Extract the [X, Y] coordinate from the center of the cell holding the provided text.  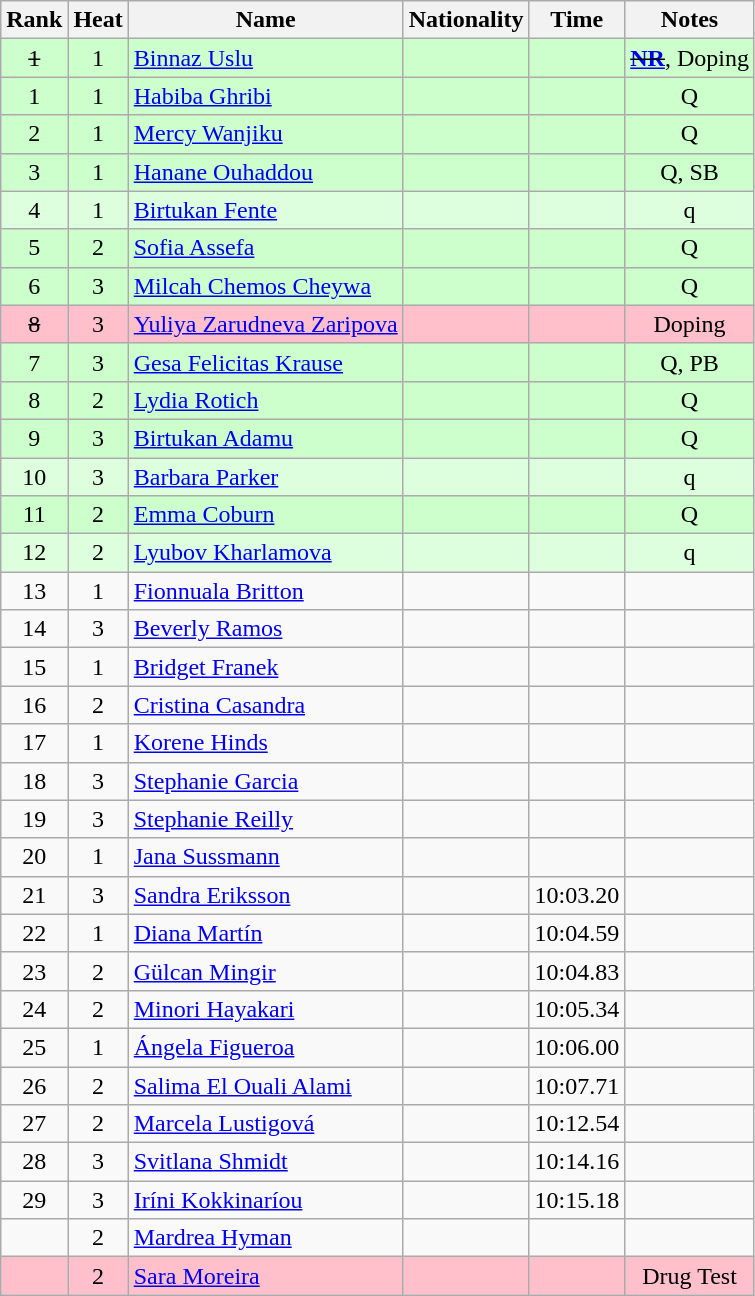
14 [34, 629]
Birtukan Adamu [266, 438]
Habiba Ghribi [266, 96]
9 [34, 438]
Marcela Lustigová [266, 1124]
10:12.54 [577, 1124]
Yuliya Zarudneva Zaripova [266, 324]
10:04.83 [577, 971]
24 [34, 1009]
Stephanie Garcia [266, 781]
Korene Hinds [266, 743]
Sofia Assefa [266, 248]
10:14.16 [577, 1162]
Notes [690, 20]
28 [34, 1162]
Lyubov Kharlamova [266, 553]
10:03.20 [577, 895]
25 [34, 1047]
18 [34, 781]
Sandra Eriksson [266, 895]
10:07.71 [577, 1085]
Doping [690, 324]
Jana Sussmann [266, 857]
Birtukan Fente [266, 210]
Diana Martín [266, 933]
10:05.34 [577, 1009]
Svitlana Shmidt [266, 1162]
Rank [34, 20]
Binnaz Uslu [266, 58]
Cristina Casandra [266, 705]
5 [34, 248]
Fionnuala Britton [266, 591]
Gülcan Mingir [266, 971]
Minori Hayakari [266, 1009]
Mercy Wanjiku [266, 134]
Barbara Parker [266, 477]
29 [34, 1200]
7 [34, 362]
Nationality [466, 20]
Ángela Figueroa [266, 1047]
Sara Moreira [266, 1276]
Hanane Ouhaddou [266, 172]
10:15.18 [577, 1200]
Drug Test [690, 1276]
10:04.59 [577, 933]
17 [34, 743]
10:06.00 [577, 1047]
Bridget Franek [266, 667]
Mardrea Hyman [266, 1238]
Milcah Chemos Cheywa [266, 286]
Lydia Rotich [266, 400]
26 [34, 1085]
12 [34, 553]
23 [34, 971]
10 [34, 477]
Gesa Felicitas Krause [266, 362]
Heat [98, 20]
Name [266, 20]
20 [34, 857]
11 [34, 515]
Emma Coburn [266, 515]
19 [34, 819]
Q, SB [690, 172]
4 [34, 210]
Stephanie Reilly [266, 819]
16 [34, 705]
NR, Doping [690, 58]
27 [34, 1124]
Q, PB [690, 362]
13 [34, 591]
22 [34, 933]
15 [34, 667]
6 [34, 286]
21 [34, 895]
Time [577, 20]
Iríni Kokkinaríou [266, 1200]
Salima El Ouali Alami [266, 1085]
Beverly Ramos [266, 629]
